Pinpoint the cell where the given text exists, returning its (X, Y) midpoint coordinate. 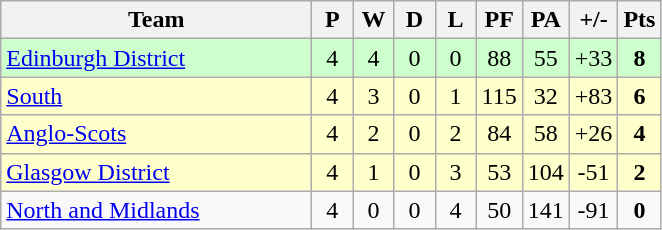
58 (546, 134)
+/- (594, 20)
115 (499, 96)
50 (499, 210)
6 (640, 96)
141 (546, 210)
North and Midlands (156, 210)
104 (546, 172)
PF (499, 20)
Pts (640, 20)
Team (156, 20)
+26 (594, 134)
+83 (594, 96)
55 (546, 58)
Glasgow District (156, 172)
P (332, 20)
-91 (594, 210)
32 (546, 96)
8 (640, 58)
88 (499, 58)
PA (546, 20)
D (414, 20)
84 (499, 134)
L (456, 20)
W (374, 20)
Anglo-Scots (156, 134)
53 (499, 172)
Edinburgh District (156, 58)
-51 (594, 172)
South (156, 96)
+33 (594, 58)
